Output the [x, y] coordinate of the center of the cell containing the given text.  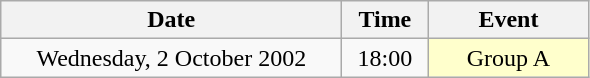
Date [172, 20]
Event [508, 20]
Time [385, 20]
Wednesday, 2 October 2002 [172, 58]
Group A [508, 58]
18:00 [385, 58]
